For the text-containing cell, return its midpoint in (x, y) coordinate format. 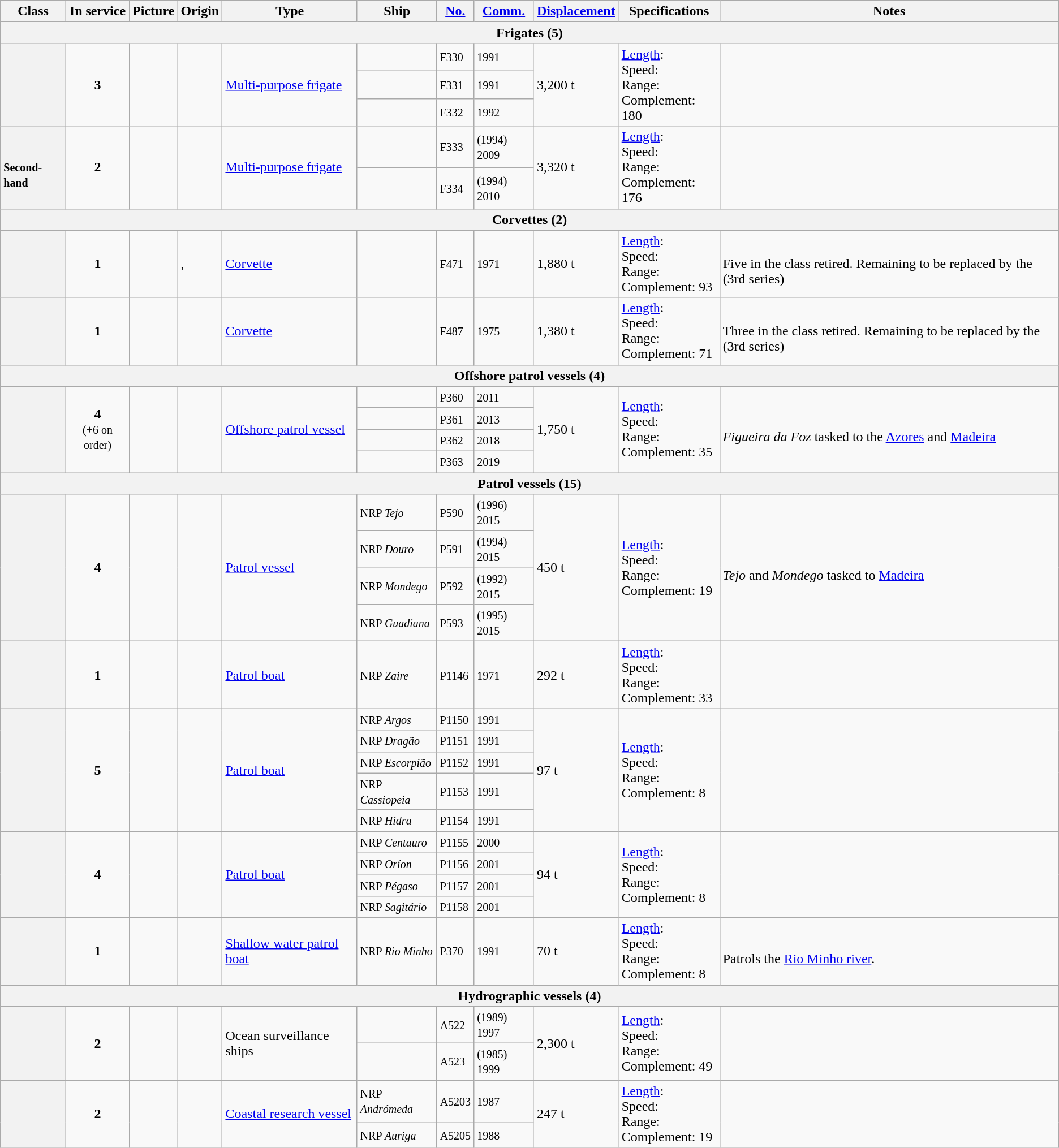
P1158 (455, 907)
P363 (455, 461)
Coastal research vessel (290, 1114)
Corvettes (2) (529, 219)
3,320 t (576, 167)
NRP Centauro (397, 842)
Length: Speed: Range: Complement: 71 (669, 331)
P592 (455, 586)
(1994) 2010 (504, 188)
Length: Speed: Range: Complement: 180 (669, 85)
F333 (455, 147)
F334 (455, 188)
3,200 t (576, 85)
2011 (504, 397)
3 (97, 85)
P1151 (455, 741)
NRP Mondego (397, 586)
P1155 (455, 842)
P1157 (455, 885)
P370 (455, 951)
Length: Speed: Range: Complement: 176 (669, 167)
(1994) 2015 (504, 550)
P360 (455, 397)
Figueira da Foz tasked to the Azores and Madeira (889, 429)
F471 (455, 264)
1992 (504, 112)
Frigates (5) (529, 33)
(1996) 2015 (504, 512)
P1152 (455, 762)
2000 (504, 842)
P361 (455, 418)
(1992) 2015 (504, 586)
1988 (504, 1135)
Hydrographic vessels (4) (529, 996)
In service (97, 11)
P591 (455, 550)
P1154 (455, 821)
P1156 (455, 864)
P590 (455, 512)
Offshore patrol vessel (290, 429)
(1985) 1999 (504, 1062)
Specifications (669, 11)
F331 (455, 85)
NRP Sagitário (397, 907)
4(+6 on order) (97, 429)
Class (33, 11)
5 (97, 770)
F332 (455, 112)
Picture (154, 11)
Displacement (576, 11)
1,880 t (576, 264)
NRP Hidra (397, 821)
Type (290, 11)
F487 (455, 331)
97 t (576, 770)
NRP Dragão (397, 741)
A522 (455, 1025)
Patrol vessel (290, 568)
Shallow water patrol boat (290, 951)
NRP Argos (397, 719)
292 t (576, 675)
No. (455, 11)
247 t (576, 1114)
NRP Tejo (397, 512)
NRP Cassiopeia (397, 792)
Ocean surveillance ships (290, 1043)
P1150 (455, 719)
Patrols the Rio Minho river. (889, 951)
A5203 (455, 1102)
NRP Oríon (397, 864)
2019 (504, 461)
(1994) 2009 (504, 147)
NRP Pégaso (397, 885)
1975 (504, 331)
NRP Douro (397, 550)
Patrol vessels (15) (529, 484)
, (200, 264)
Ship (397, 11)
Offshore patrol vessels (4) (529, 376)
2,300 t (576, 1043)
Second-hand (33, 167)
NRP Guadiana (397, 623)
Length: Speed: Range: Complement: 35 (669, 429)
NRP Rio Minho (397, 951)
A5205 (455, 1135)
NRP Escorpião (397, 762)
70 t (576, 951)
NRP Zaire (397, 675)
1,750 t (576, 429)
F330 (455, 58)
P593 (455, 623)
2018 (504, 440)
P1146 (455, 675)
Length: Speed: Range: Complement: 93 (669, 264)
NRP Auriga (397, 1135)
94 t (576, 874)
450 t (576, 568)
(1989) 1997 (504, 1025)
A523 (455, 1062)
2013 (504, 418)
Three in the class retired. Remaining to be replaced by the (3rd series) (889, 331)
Length: Speed: Range: Complement: 49 (669, 1043)
Origin (200, 11)
1987 (504, 1102)
P1153 (455, 792)
1,380 t (576, 331)
Length: Speed: Range: Complement: 33 (669, 675)
P362 (455, 440)
Tejo and Mondego tasked to Madeira (889, 568)
Comm. (504, 11)
NRP Andrómeda (397, 1102)
(1995) 2015 (504, 623)
Five in the class retired. Remaining to be replaced by the (3rd series) (889, 264)
Notes (889, 11)
